Search for the cell housing the specified text and yield its [x, y] center coordinate. 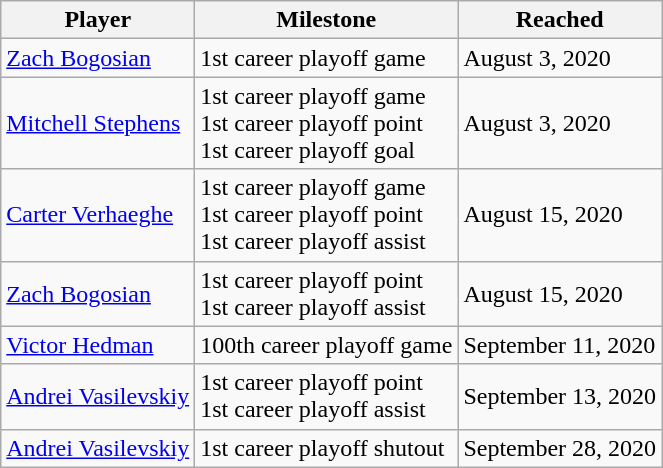
September 11, 2020 [560, 345]
1st career playoff shutout [326, 448]
Reached [560, 20]
1st career playoff game1st career playoff point1st career playoff assist [326, 215]
Player [98, 20]
Mitchell Stephens [98, 123]
1st career playoff game1st career playoff point1st career playoff goal [326, 123]
September 28, 2020 [560, 448]
100th career playoff game [326, 345]
1st career playoff game [326, 58]
Carter Verhaeghe [98, 215]
September 13, 2020 [560, 396]
Victor Hedman [98, 345]
Milestone [326, 20]
